Return the [x, y] coordinate for the center point of the cell that contains the specified text.  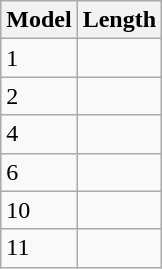
Length [119, 20]
4 [39, 134]
6 [39, 172]
10 [39, 210]
Model [39, 20]
1 [39, 58]
2 [39, 96]
11 [39, 248]
